From the cell containing the given text, extract its center point as (x, y) coordinate. 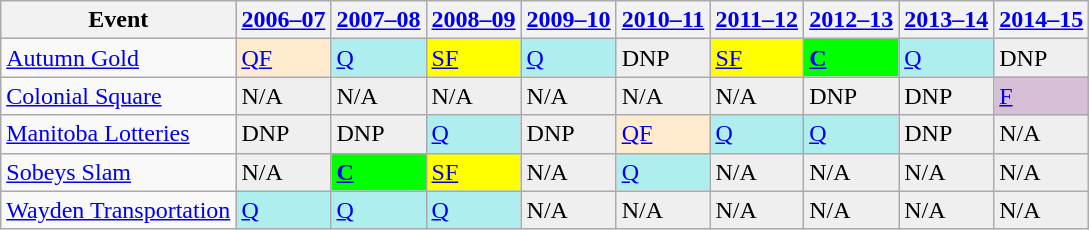
Event (118, 20)
2009–10 (568, 20)
2012–13 (852, 20)
2007–08 (378, 20)
Wayden Transportation (118, 210)
Autumn Gold (118, 58)
2008–09 (474, 20)
Colonial Square (118, 96)
F (1042, 96)
2006–07 (284, 20)
2013–14 (946, 20)
Sobeys Slam (118, 172)
Manitoba Lotteries (118, 134)
2014–15 (1042, 20)
2010–11 (663, 20)
2011–12 (757, 20)
